Find where the given text appears and provide that cell's center as [X, Y] coordinate. 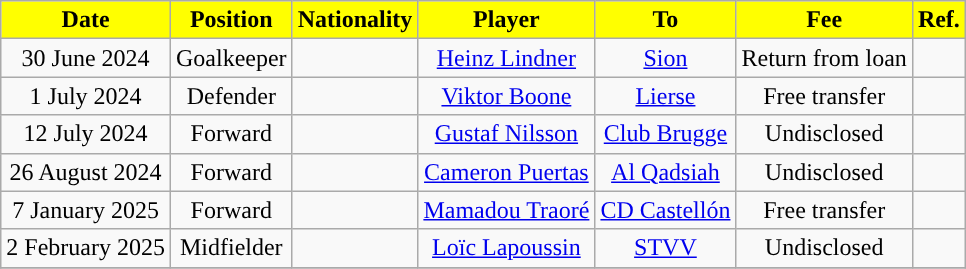
Defender [231, 96]
Midfielder [231, 248]
Return from loan [824, 58]
STVV [666, 248]
12 July 2024 [86, 134]
Player [506, 20]
26 August 2024 [86, 172]
Club Brugge [666, 134]
Sion [666, 58]
Date [86, 20]
To [666, 20]
Cameron Puertas [506, 172]
30 June 2024 [86, 58]
7 January 2025 [86, 210]
2 February 2025 [86, 248]
Viktor Boone [506, 96]
Position [231, 20]
1 July 2024 [86, 96]
Ref. [938, 20]
Gustaf Nilsson [506, 134]
Fee [824, 20]
Goalkeeper [231, 58]
CD Castellón [666, 210]
Loïc Lapoussin [506, 248]
Heinz Lindner [506, 58]
Mamadou Traoré [506, 210]
Al Qadsiah [666, 172]
Lierse [666, 96]
Nationality [355, 20]
